Determine the (X, Y) coordinate at the center of the cell enclosing the given text.  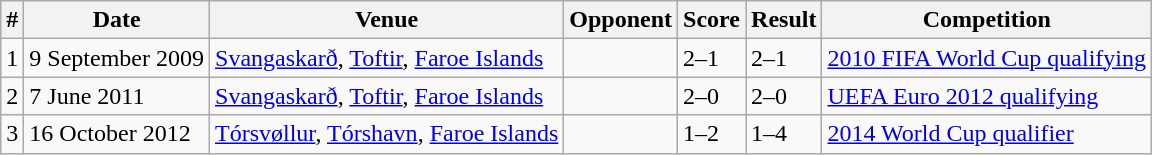
Venue (387, 20)
7 June 2011 (117, 96)
2014 World Cup qualifier (987, 134)
1–2 (712, 134)
Opponent (621, 20)
16 October 2012 (117, 134)
Score (712, 20)
UEFA Euro 2012 qualifying (987, 96)
1–4 (784, 134)
Competition (987, 20)
1 (12, 58)
Result (784, 20)
# (12, 20)
3 (12, 134)
2010 FIFA World Cup qualifying (987, 58)
2 (12, 96)
Tórsvøllur, Tórshavn, Faroe Islands (387, 134)
9 September 2009 (117, 58)
Date (117, 20)
